Output the [X, Y] coordinate of the center of the cell containing the given text.  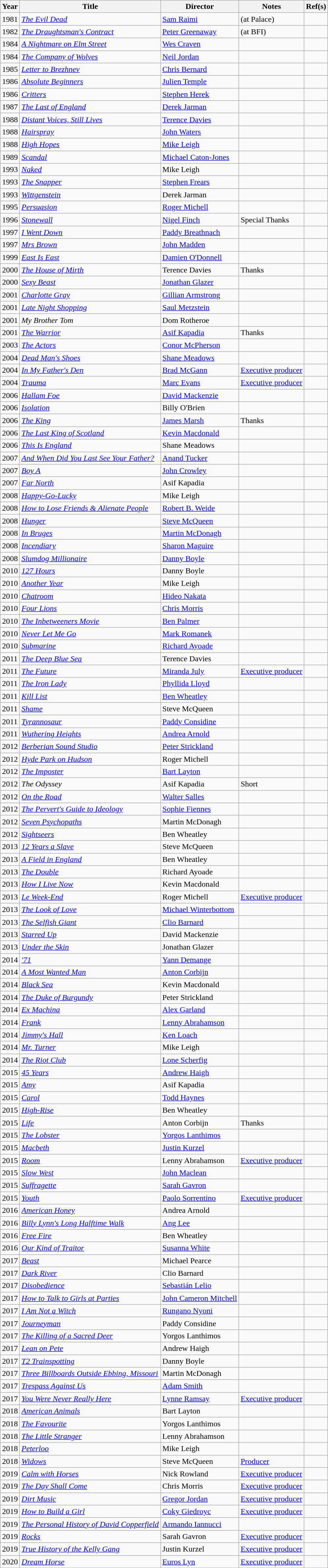
Michael Caton-Jones [200, 157]
Nick Rowland [200, 1474]
A Most Wanted Man [90, 972]
Frank [90, 1022]
Alex Garland [200, 1010]
1989 [10, 157]
1985 [10, 69]
Boy A [90, 470]
Neil Jordan [200, 57]
'71 [90, 960]
Gillian Armstrong [200, 295]
(at Palace) [271, 19]
Suffragette [90, 1185]
How I Live Now [90, 884]
You Were Never Really Here [90, 1399]
Robert B. Weide [200, 508]
Susanna White [200, 1248]
High-Rise [90, 1110]
Euros Lyn [200, 1561]
Brad McGann [200, 370]
Scandal [90, 157]
Mrs Brown [90, 245]
12 Years a Slave [90, 847]
Four Lions [90, 609]
Wuthering Heights [90, 734]
Berberian Sound Studio [90, 746]
The Actors [90, 345]
Coky Giedroyc [200, 1511]
The Company of Wolves [90, 57]
1996 [10, 220]
Slow West [90, 1173]
Sexy Beast [90, 282]
James Marsh [200, 420]
A Nightmare on Elm Street [90, 44]
Tyrannosaur [90, 721]
Anand Tucker [200, 458]
45 Years [90, 1072]
Critters [90, 94]
John Crowley [200, 470]
How to Build a Girl [90, 1511]
Peter Greenaway [200, 32]
On the Road [90, 797]
Isolation [90, 408]
Letter to Brezhnev [90, 69]
The Little Stranger [90, 1436]
Rocks [90, 1536]
Ref(s) [316, 7]
Ben Palmer [200, 621]
The Inbetweeners Movie [90, 621]
Hyde Park on Hudson [90, 759]
The Favourite [90, 1424]
Persuasion [90, 207]
Submarine [90, 646]
High Hopes [90, 144]
The Duke of Burgundy [90, 997]
Our Kind of Traitor [90, 1248]
The Last King of Scotland [90, 433]
The Riot Club [90, 1060]
Ex Machina [90, 1010]
Sebastián Lelio [200, 1286]
Stephen Frears [200, 182]
Dirt Music [90, 1499]
The Pervert's Guide to Ideology [90, 809]
The Last of England [90, 107]
Rungano Nyoni [200, 1311]
The Iron Lady [90, 684]
Yann Demange [200, 960]
Widows [90, 1461]
Late Night Shopping [90, 307]
I Am Not a Witch [90, 1311]
Hunger [90, 521]
Distant Voices, Still Lives [90, 119]
Seven Psychopaths [90, 822]
Mr. Turner [90, 1047]
Charlotte Gray [90, 295]
Stonewall [90, 220]
The Warrior [90, 332]
Nigel Finch [200, 220]
Room [90, 1160]
The Draughtsman's Contract [90, 32]
How to Lose Friends & Alienate People [90, 508]
127 Hours [90, 571]
The Evil Dead [90, 19]
The Selfish Giant [90, 922]
Adam Smith [200, 1386]
Happy-Go-Lucky [90, 496]
Another Year [90, 584]
Black Sea [90, 985]
Billy Lynn's Long Halftime Walk [90, 1223]
Starred Up [90, 934]
My Brother Tom [90, 320]
Wittgenstein [90, 195]
Billy O'Brien [200, 408]
Dom Rotheroe [200, 320]
John Madden [200, 245]
John Maclean [200, 1173]
Beast [90, 1261]
Journeyman [90, 1323]
The Odyssey [90, 784]
Sam Raimi [200, 19]
Director [200, 7]
John Waters [200, 132]
(at BFI) [271, 32]
Paddy Breathnach [200, 232]
Disobedience [90, 1286]
Paolo Sorrentino [200, 1198]
1987 [10, 107]
Trespass Against Us [90, 1386]
Michael Winterbottom [200, 909]
Ang Lee [200, 1223]
Mark Romanek [200, 634]
True History of the Kelly Gang [90, 1549]
Todd Haynes [200, 1098]
Miranda July [200, 671]
The Snapper [90, 182]
Dark River [90, 1273]
Le Week-End [90, 897]
Hairspray [90, 132]
Julien Temple [200, 82]
Absolute Beginners [90, 82]
Peterloo [90, 1449]
And When Did You Last See Your Father? [90, 458]
Armando Iannucci [200, 1524]
Three Billboards Outside Ebbing, Missouri [90, 1374]
The Day Shall Come [90, 1486]
1999 [10, 257]
East Is East [90, 257]
1982 [10, 32]
In My Father's Den [90, 370]
Jimmy's Hall [90, 1035]
Wes Craven [200, 44]
Shame [90, 709]
Hallam Foe [90, 395]
Year [10, 7]
The House of Mirth [90, 270]
1981 [10, 19]
Kill List [90, 696]
Macbeth [90, 1148]
How to Talk to Girls at Parties [90, 1298]
In Bruges [90, 533]
Lean on Pete [90, 1348]
Producer [271, 1461]
Lone Scherfig [200, 1060]
The Imposter [90, 772]
Amy [90, 1085]
Free Fire [90, 1236]
Sophie Fiennes [200, 809]
I Went Down [90, 232]
American Honey [90, 1211]
Dead Man's Shoes [90, 357]
Short [271, 784]
Marc Evans [200, 383]
Never Let Me Go [90, 634]
Calm with Horses [90, 1474]
Under the Skin [90, 947]
Saul Metzstein [200, 307]
Michael Pearce [200, 1261]
The Look of Love [90, 909]
Far North [90, 483]
The Personal History of David Copperfield [90, 1524]
American Animals [90, 1411]
Slumdog Millionaire [90, 558]
Incendiary [90, 546]
The Killing of a Sacred Deer [90, 1336]
Special Thanks [271, 220]
John Cameron Mitchell [200, 1298]
Life [90, 1123]
Phyllida Lloyd [200, 684]
The King [90, 420]
This Is England [90, 445]
T2 Trainspotting [90, 1361]
2003 [10, 345]
1995 [10, 207]
Carol [90, 1098]
Lynne Ramsay [200, 1399]
Walter Salles [200, 797]
Sharon Maguire [200, 546]
Naked [90, 170]
The Deep Blue Sea [90, 659]
A Field in England [90, 859]
Trauma [90, 383]
Sightseers [90, 834]
Notes [271, 7]
The Future [90, 671]
Stephen Herek [200, 94]
The Lobster [90, 1135]
Chris Bernard [200, 69]
Chatroom [90, 596]
Title [90, 7]
Hideo Nakata [200, 596]
Gregor Jordan [200, 1499]
Youth [90, 1198]
Dream Horse [90, 1561]
Ken Loach [200, 1035]
Damien O'Donnell [200, 257]
The Double [90, 872]
2020 [10, 1561]
Conor McPherson [200, 345]
